Pinpoint the cell where the given text exists, returning its [X, Y] midpoint coordinate. 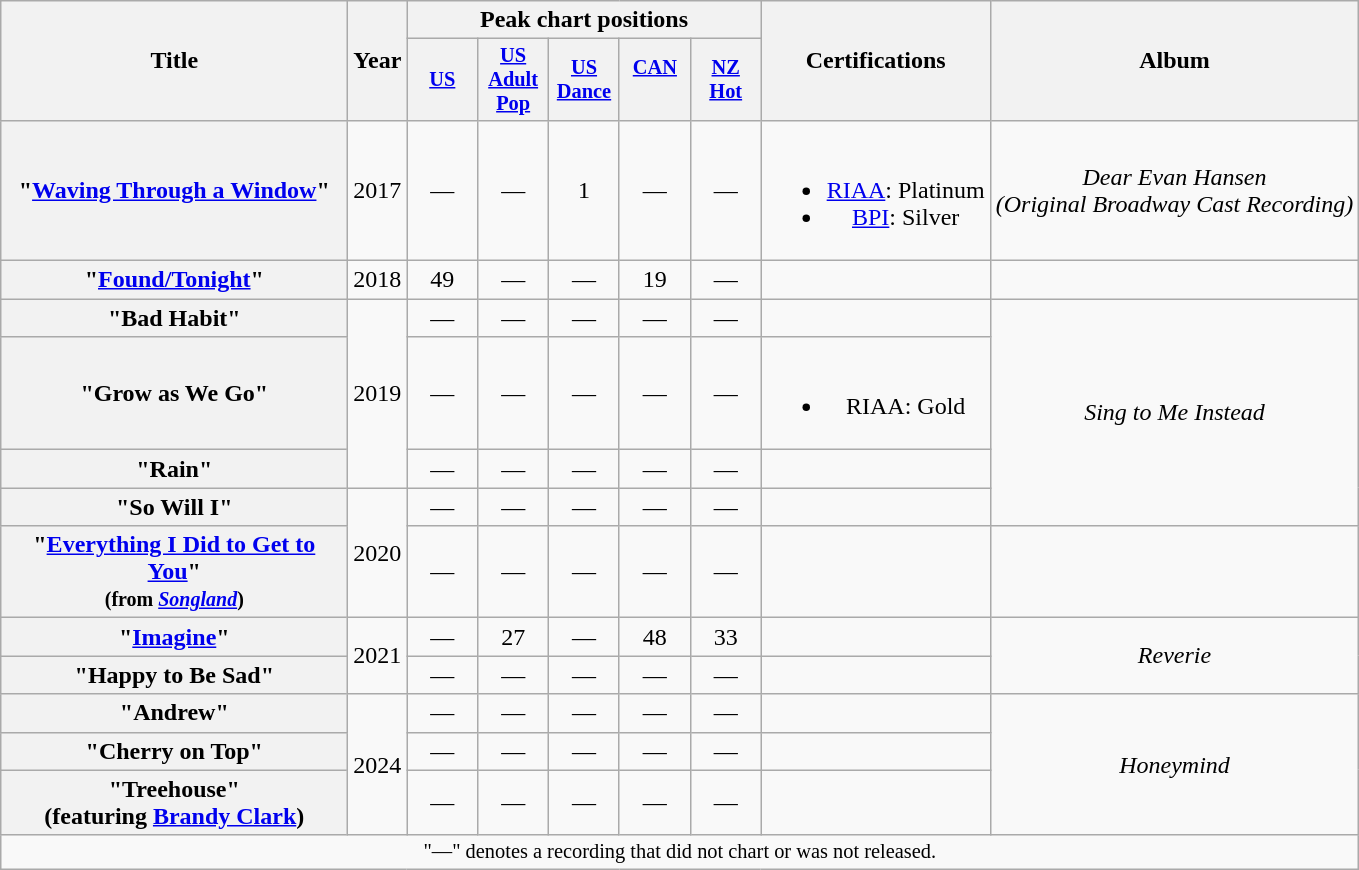
Sing to Me Instead [1174, 412]
33 [726, 637]
Certifications [876, 61]
"Grow as We Go" [174, 394]
2024 [378, 764]
49 [442, 280]
USAdultPop [514, 80]
"Andrew" [174, 713]
"Rain" [174, 469]
"Treehouse" (featuring Brandy Clark) [174, 802]
"So Will I" [174, 507]
CAN [654, 80]
2021 [378, 656]
"Found/Tonight" [174, 280]
Reverie [1174, 656]
"Everything I Did to Get to You"(from Songland) [174, 572]
2017 [378, 190]
48 [654, 637]
Title [174, 61]
"Imagine" [174, 637]
27 [514, 637]
19 [654, 280]
RIAA: Gold [876, 394]
2020 [378, 553]
2019 [378, 394]
Year [378, 61]
"Cherry on Top" [174, 751]
NZHot [726, 80]
"Bad Habit" [174, 318]
"Waving Through a Window" [174, 190]
2018 [378, 280]
Honeymind [1174, 764]
RIAA: PlatinumBPI: Silver [876, 190]
Dear Evan Hansen(Original Broadway Cast Recording) [1174, 190]
"—" denotes a recording that did not chart or was not released. [680, 852]
1 [584, 190]
US [442, 80]
"Happy to Be Sad" [174, 675]
US Dance [584, 80]
Peak chart positions [584, 20]
Album [1174, 61]
